Pinpoint the cell where the given text exists, returning its (X, Y) midpoint coordinate. 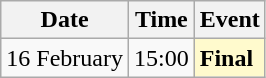
15:00 (161, 58)
16 February (65, 58)
Date (65, 20)
Final (230, 58)
Event (230, 20)
Time (161, 20)
